Search for the cell housing the specified text and yield its (x, y) center coordinate. 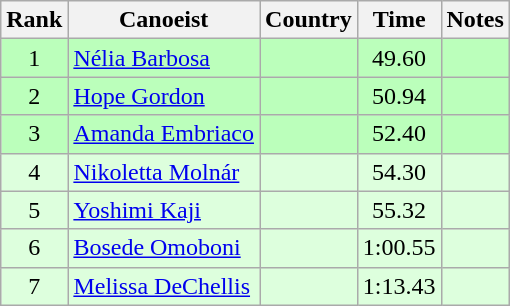
52.40 (399, 134)
7 (34, 286)
Melissa DeChellis (164, 286)
Rank (34, 20)
Nikoletta Molnár (164, 172)
49.60 (399, 58)
1 (34, 58)
54.30 (399, 172)
Yoshimi Kaji (164, 210)
Country (309, 20)
6 (34, 248)
3 (34, 134)
Bosede Omoboni (164, 248)
5 (34, 210)
55.32 (399, 210)
1:00.55 (399, 248)
Nélia Barbosa (164, 58)
Time (399, 20)
4 (34, 172)
Notes (475, 20)
Canoeist (164, 20)
Hope Gordon (164, 96)
Amanda Embriaco (164, 134)
1:13.43 (399, 286)
2 (34, 96)
50.94 (399, 96)
